Extract the [x, y] coordinate from the center of the cell holding the provided text.  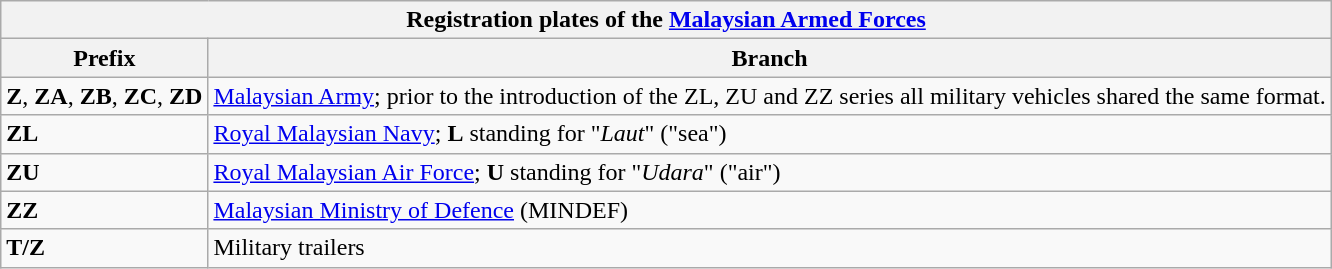
T/Z [104, 248]
Malaysian Ministry of Defence (MINDEF) [770, 210]
Registration plates of the Malaysian Armed Forces [666, 20]
Royal Malaysian Navy; L standing for "Laut" ("sea") [770, 134]
Branch [770, 58]
ZZ [104, 210]
ZU [104, 172]
Royal Malaysian Air Force; U standing for "Udara" ("air") [770, 172]
Malaysian Army; prior to the introduction of the ZL, ZU and ZZ series all military vehicles shared the same format. [770, 96]
Z, ZA, ZB, ZC, ZD [104, 96]
ZL [104, 134]
Prefix [104, 58]
Military trailers [770, 248]
